Find where the given text appears and provide that cell's center as (x, y) coordinate. 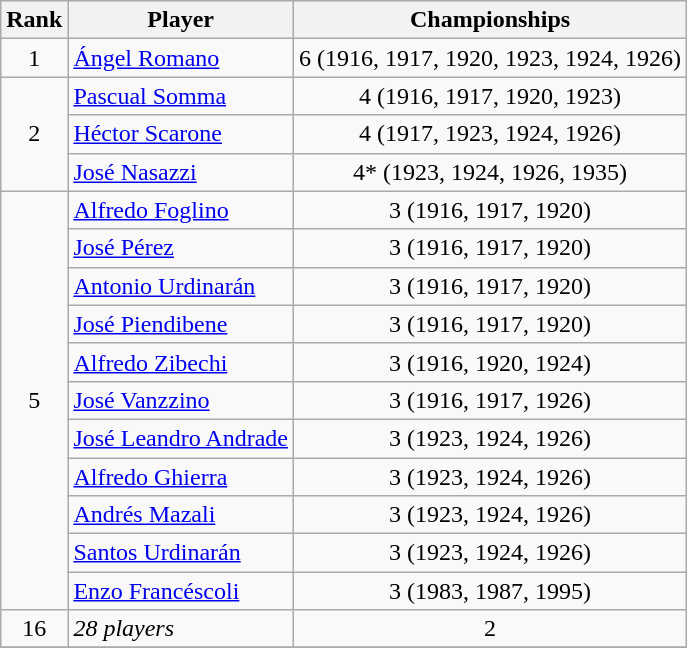
Championships (490, 20)
16 (34, 629)
Antonio Urdinarán (181, 286)
José Nasazzi (181, 172)
José Piendibene (181, 324)
José Leandro Andrade (181, 438)
Alfredo Zibechi (181, 362)
4 (1916, 1917, 1920, 1923) (490, 96)
Santos Urdinarán (181, 553)
3 (1983, 1987, 1995) (490, 591)
28 players (181, 629)
1 (34, 58)
Player (181, 20)
José Vanzzino (181, 400)
José Pérez (181, 248)
Ángel Romano (181, 58)
4* (1923, 1924, 1926, 1935) (490, 172)
3 (1916, 1917, 1926) (490, 400)
Pascual Somma (181, 96)
Enzo Francéscoli (181, 591)
6 (1916, 1917, 1920, 1923, 1924, 1926) (490, 58)
Alfredo Ghierra (181, 477)
Andrés Mazali (181, 515)
3 (1916, 1920, 1924) (490, 362)
Héctor Scarone (181, 134)
4 (1917, 1923, 1924, 1926) (490, 134)
5 (34, 400)
Rank (34, 20)
Alfredo Foglino (181, 210)
